Provide the [x, y] coordinate of the cell's center where the given text is located.  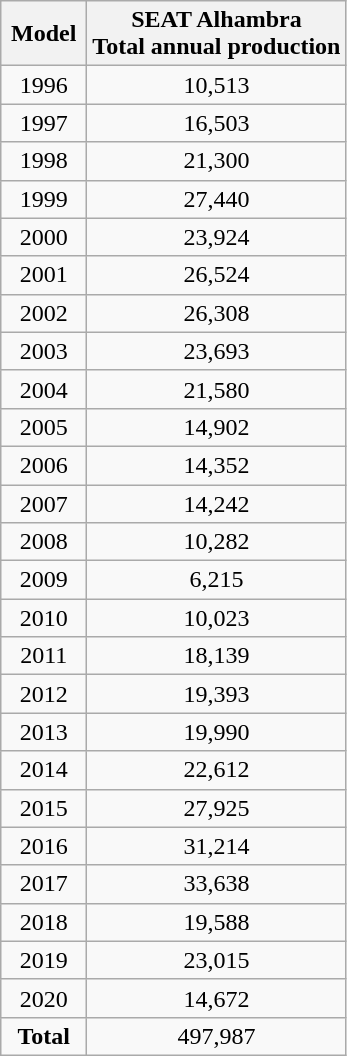
1996 [44, 85]
2013 [44, 732]
2009 [44, 580]
2011 [44, 656]
14,672 [216, 998]
31,214 [216, 846]
2012 [44, 694]
2007 [44, 503]
14,242 [216, 503]
2002 [44, 313]
10,023 [216, 618]
27,925 [216, 808]
23,924 [216, 237]
2008 [44, 542]
2015 [44, 808]
1997 [44, 123]
2014 [44, 770]
33,638 [216, 884]
2016 [44, 846]
14,902 [216, 427]
2005 [44, 427]
10,282 [216, 542]
23,015 [216, 960]
2019 [44, 960]
2003 [44, 351]
2018 [44, 922]
2001 [44, 275]
Total [44, 1036]
18,139 [216, 656]
SEAT AlhambraTotal annual production [216, 34]
26,524 [216, 275]
1999 [44, 199]
16,503 [216, 123]
6,215 [216, 580]
22,612 [216, 770]
2017 [44, 884]
19,393 [216, 694]
19,990 [216, 732]
2020 [44, 998]
2006 [44, 465]
Model [44, 34]
2000 [44, 237]
10,513 [216, 85]
1998 [44, 161]
19,588 [216, 922]
23,693 [216, 351]
14,352 [216, 465]
21,300 [216, 161]
497,987 [216, 1036]
2010 [44, 618]
27,440 [216, 199]
26,308 [216, 313]
2004 [44, 389]
21,580 [216, 389]
